Find where the given text appears and provide that cell's center as [x, y] coordinate. 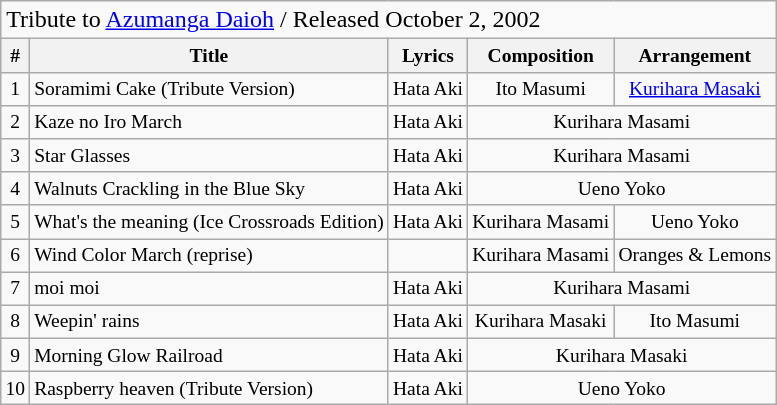
4 [16, 188]
Soramimi Cake (Tribute Version) [210, 88]
Title [210, 56]
What's the meaning (Ice Crossroads Edition) [210, 222]
Oranges & Lemons [695, 254]
# [16, 56]
Star Glasses [210, 156]
5 [16, 222]
Raspberry heaven (Tribute Version) [210, 388]
Lyrics [428, 56]
Morning Glow Railroad [210, 354]
7 [16, 288]
Composition [541, 56]
Wind Color March (reprise) [210, 254]
Weepin' rains [210, 322]
8 [16, 322]
6 [16, 254]
moi moi [210, 288]
3 [16, 156]
9 [16, 354]
Tribute to Azumanga Daioh / Released October 2, 2002 [388, 20]
Arrangement [695, 56]
1 [16, 88]
Kaze no Iro March [210, 122]
Walnuts Crackling in the Blue Sky [210, 188]
2 [16, 122]
10 [16, 388]
